Locate the cell with the specified text and output its [X, Y] center coordinate. 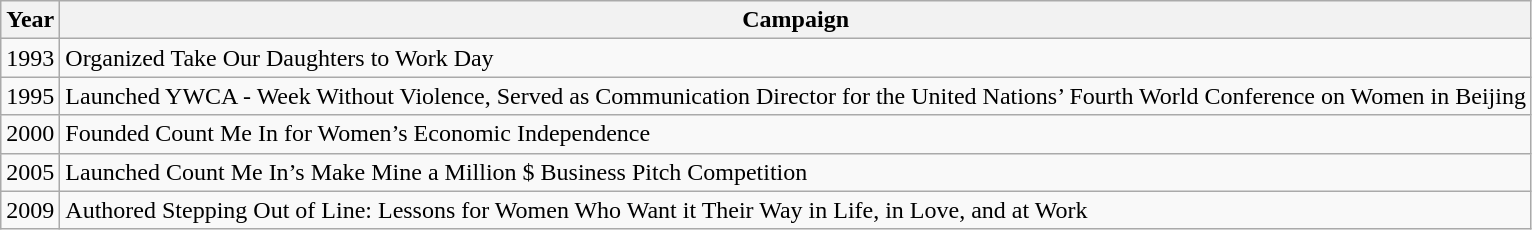
1993 [30, 58]
2005 [30, 172]
Founded Count Me In for Women’s Economic Independence [796, 134]
Launched YWCA - Week Without Violence, Served as Communication Director for the United Nations’ Fourth World Conference on Women in Beijing [796, 96]
2000 [30, 134]
Authored Stepping Out of Line: Lessons for Women Who Want it Their Way in Life, in Love, and at Work [796, 210]
2009 [30, 210]
1995 [30, 96]
Organized Take Our Daughters to Work Day [796, 58]
Year [30, 20]
Launched Count Me In’s Make Mine a Million $ Business Pitch Competition [796, 172]
Campaign [796, 20]
